Extract the (X, Y) coordinate from the center of the cell holding the provided text.  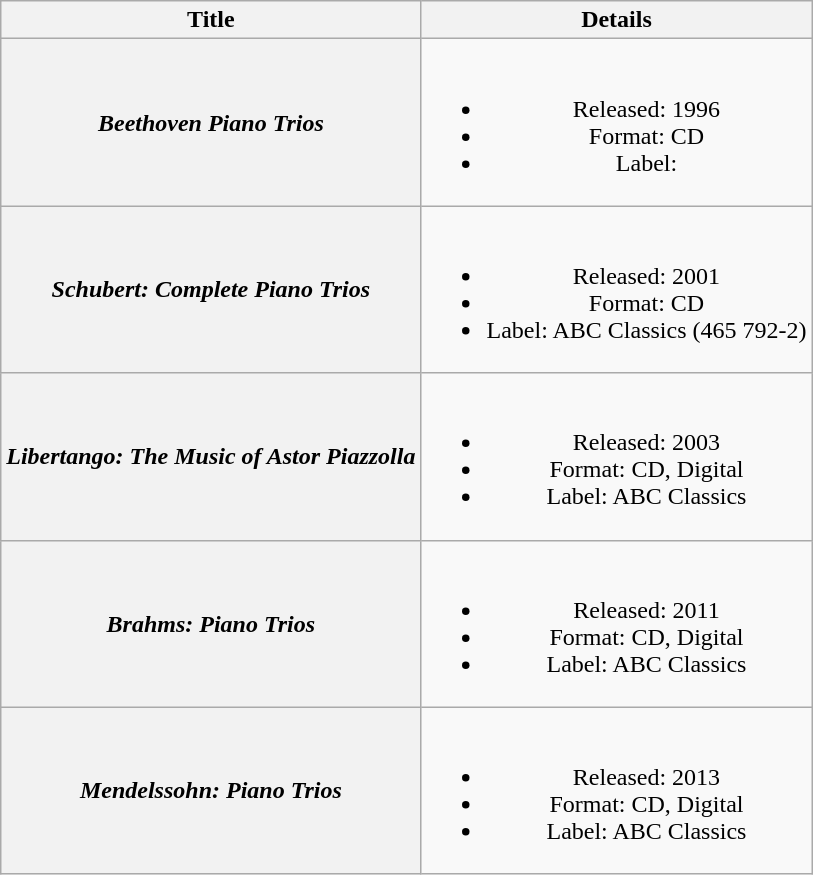
Details (616, 20)
Mendelssohn: Piano Trios (211, 790)
Released: 2001Format: CDLabel: ABC Classics (465 792-2) (616, 290)
Brahms: Piano Trios (211, 624)
Libertango: The Music of Astor Piazzolla (211, 456)
Released: 2003Format: CD, DigitalLabel: ABC Classics (616, 456)
Released: 2013Format: CD, DigitalLabel: ABC Classics (616, 790)
Schubert: Complete Piano Trios (211, 290)
Released: 1996Format: CDLabel: (616, 122)
Beethoven Piano Trios (211, 122)
Released: 2011Format: CD, DigitalLabel: ABC Classics (616, 624)
Title (211, 20)
